Detect which cell encompasses the target text, then output its [X, Y] center coordinate. 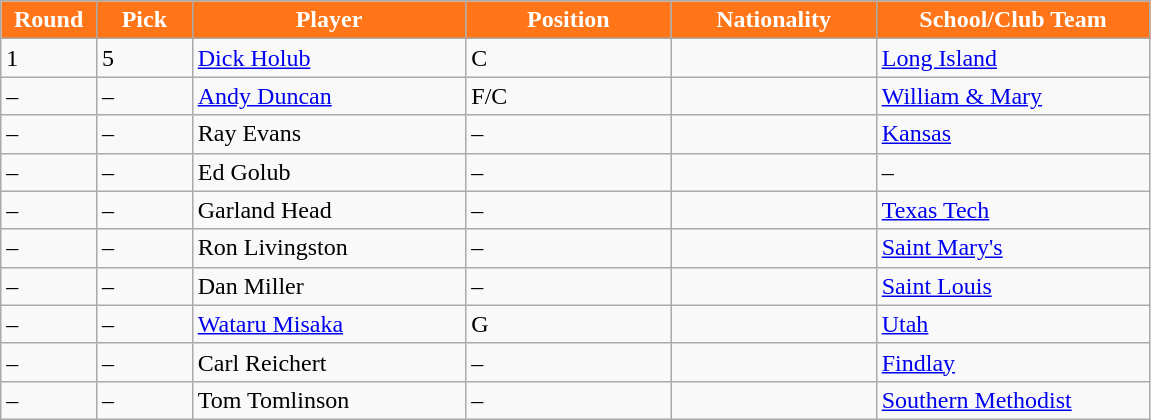
C [568, 58]
Andy Duncan [329, 96]
Position [568, 20]
Dick Holub [329, 58]
Nationality [774, 20]
5 [144, 58]
Pick [144, 20]
Garland Head [329, 210]
Findlay [1013, 362]
Dan Miller [329, 286]
Ed Golub [329, 172]
School/Club Team [1013, 20]
Saint Louis [1013, 286]
Player [329, 20]
Long Island [1013, 58]
Wataru Misaka [329, 324]
G [568, 324]
Tom Tomlinson [329, 400]
Carl Reichert [329, 362]
Ray Evans [329, 134]
Texas Tech [1013, 210]
Round [49, 20]
Utah [1013, 324]
William & Mary [1013, 96]
Southern Methodist [1013, 400]
1 [49, 58]
Kansas [1013, 134]
Ron Livingston [329, 248]
Saint Mary's [1013, 248]
F/C [568, 96]
